Provide the (x, y) coordinate of the cell's center where the given text is located.  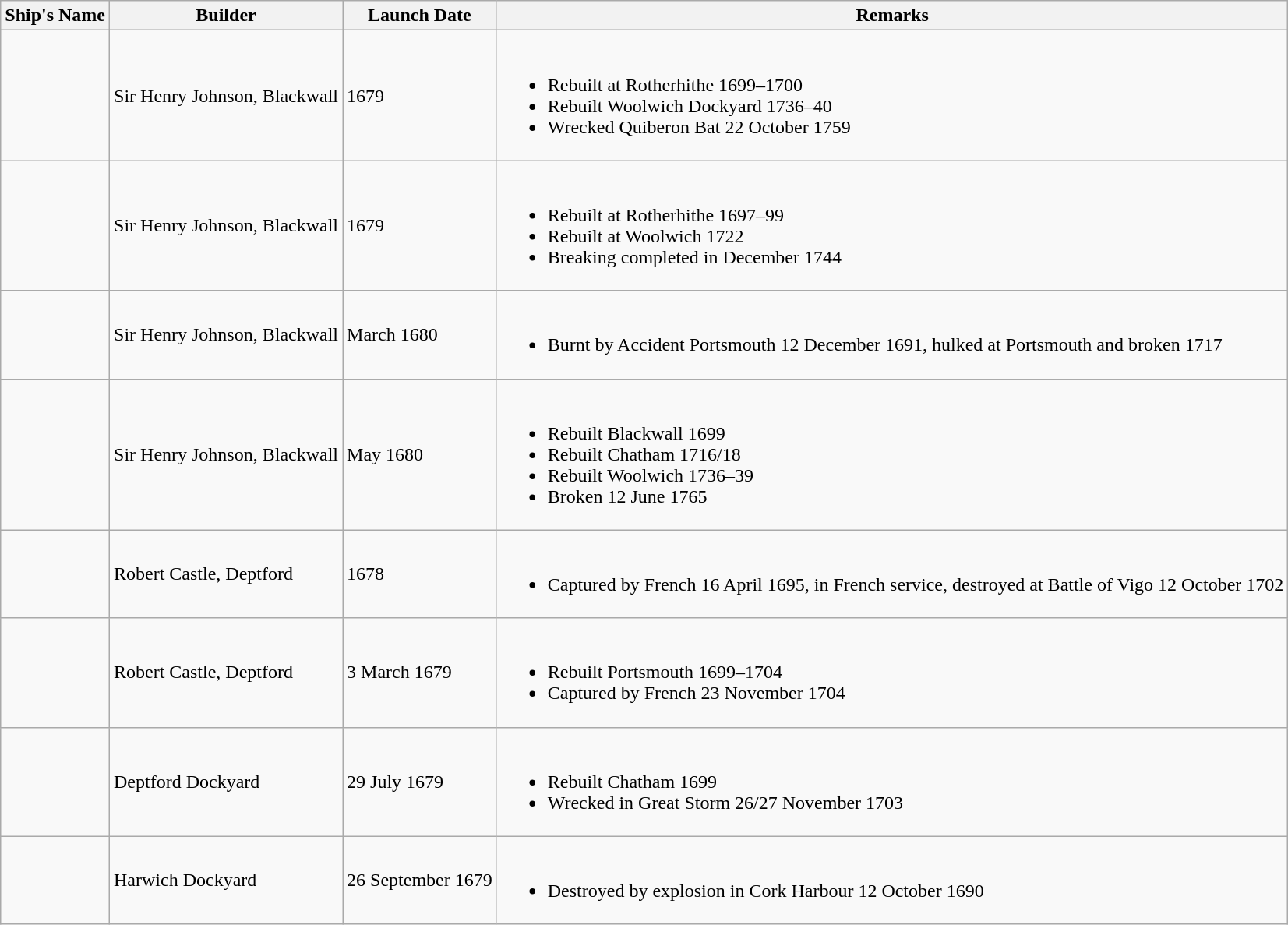
Remarks (892, 16)
29 July 1679 (420, 782)
Launch Date (420, 16)
Burnt by Accident Portsmouth 12 December 1691, hulked at Portsmouth and broken 1717 (892, 335)
Captured by French 16 April 1695, in French service, destroyed at Battle of Vigo 12 October 1702 (892, 574)
May 1680 (420, 454)
Deptford Dockyard (226, 782)
Builder (226, 16)
Rebuilt Chatham 1699Wrecked in Great Storm 26/27 November 1703 (892, 782)
Ship's Name (55, 16)
Rebuilt Blackwall 1699Rebuilt Chatham 1716/18Rebuilt Woolwich 1736–39Broken 12 June 1765 (892, 454)
26 September 1679 (420, 881)
Rebuilt at Rotherhithe 1699–1700Rebuilt Woolwich Dockyard 1736–40Wrecked Quiberon Bat 22 October 1759 (892, 95)
3 March 1679 (420, 673)
1678 (420, 574)
Harwich Dockyard (226, 881)
Destroyed by explosion in Cork Harbour 12 October 1690 (892, 881)
Rebuilt Portsmouth 1699–1704Captured by French 23 November 1704 (892, 673)
Rebuilt at Rotherhithe 1697–99Rebuilt at Woolwich 1722Breaking completed in December 1744 (892, 226)
March 1680 (420, 335)
